Locate the cell with the specified text and output its (X, Y) center coordinate. 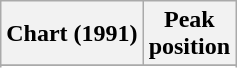
Chart (1991) (72, 34)
Peak position (189, 34)
